Output the (x, y) coordinate of the center of the cell containing the given text.  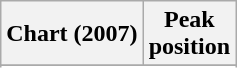
Peak position (189, 34)
Chart (2007) (72, 34)
